Pinpoint the cell where the given text exists, returning its (x, y) midpoint coordinate. 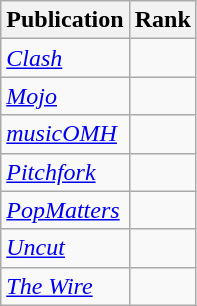
Rank (162, 20)
PopMatters (65, 210)
Mojo (65, 96)
Publication (65, 20)
Uncut (65, 248)
Pitchfork (65, 172)
The Wire (65, 286)
musicOMH (65, 134)
Clash (65, 58)
